Locate the cell with the specified text and output its [X, Y] center coordinate. 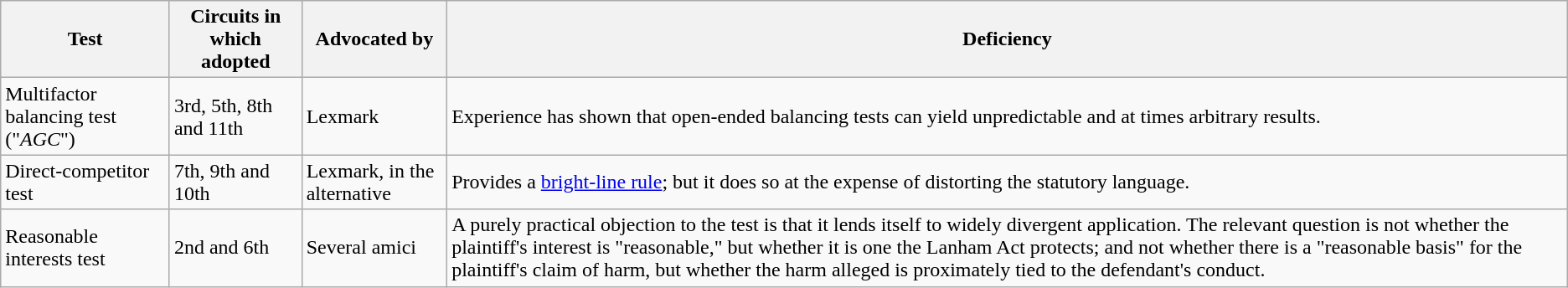
Reasonable interests test [85, 248]
2nd and 6th [235, 248]
Several amici [374, 248]
3rd, 5th, 8th and 11th [235, 116]
Direct-competitor test [85, 183]
Multifactor balancing test ("AGC") [85, 116]
Provides a bright-line rule; but it does so at the expense of distorting the statutory language. [1008, 183]
Advocated by [374, 39]
Lexmark [374, 116]
Deficiency [1008, 39]
Lexmark, in the alternative [374, 183]
Test [85, 39]
Circuits in which adopted [235, 39]
Experience has shown that open-ended balancing tests can yield unpredictable and at times arbitrary results. [1008, 116]
7th, 9th and 10th [235, 183]
